Search for the cell housing the specified text and yield its (x, y) center coordinate. 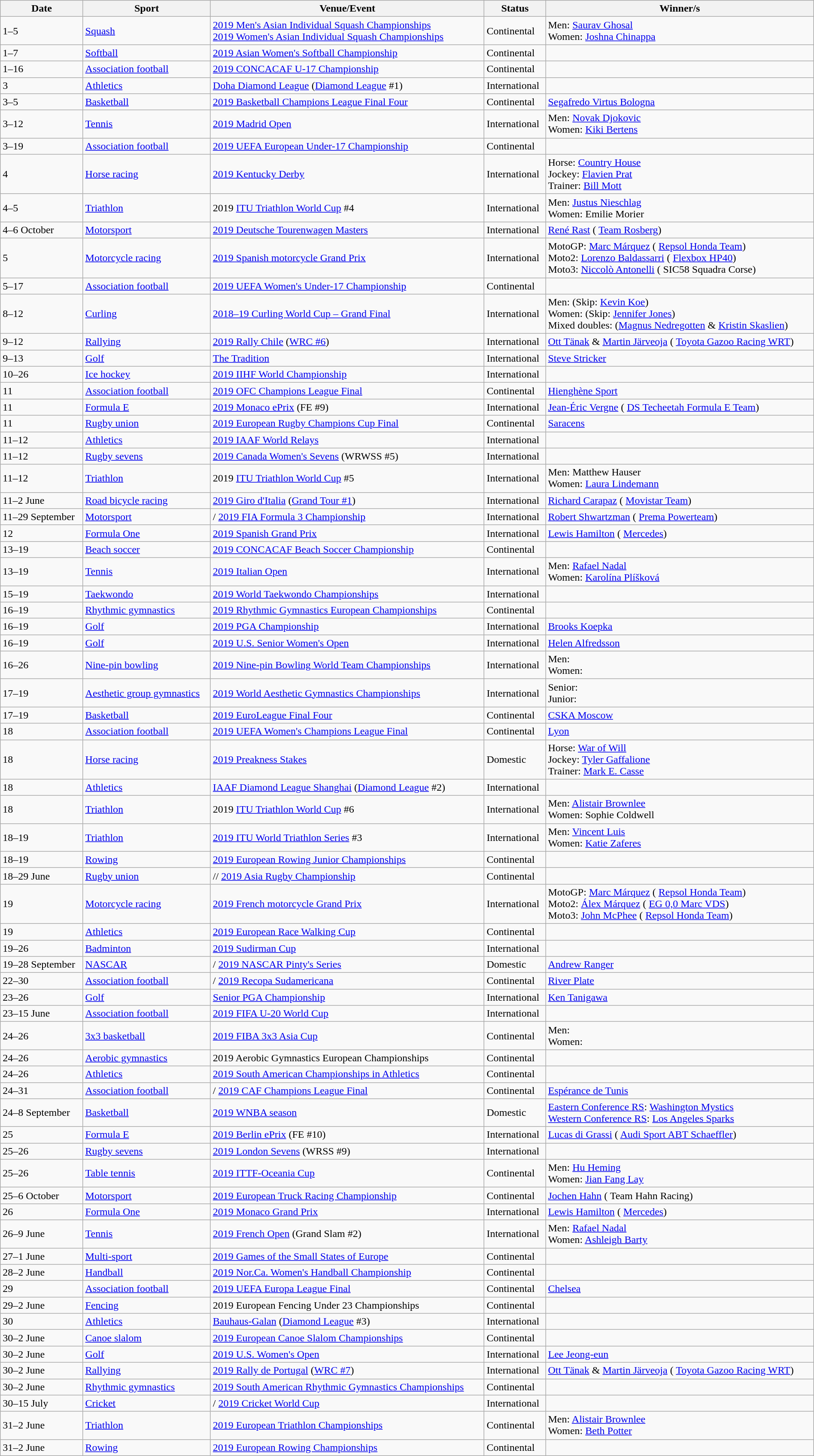
Beach soccer (147, 549)
2019 World Taekwondo Championships (347, 594)
/ 2019 NASCAR Pinty's Series (347, 965)
2019 Rhythmic Gymnastics European Championships (347, 610)
2019 UEFA Women's Under-17 Championship (347, 286)
2019 Canada Women's Sevens (WRWSS #5) (347, 456)
2019 U.S. Senior Women's Open (347, 643)
Men: Saurav GhosalWomen: Joshna Chinappa (680, 31)
27–1 June (42, 1256)
MotoGP: Marc Márquez ( Repsol Honda Team)Moto2: Álex Márquez ( EG 0,0 Marc VDS)Moto3: John McPhee ( Repsol Honda Team) (680, 904)
/ 2019 FIA Formula 3 Championship (347, 517)
NASCAR (147, 965)
Men: Alistair BrownleeWomen: Beth Potter (680, 1425)
Horse: Country HouseJockey: Flavien PratTrainer: Bill Mott (680, 174)
Richard Carapaz ( Movistar Team) (680, 500)
Squash (147, 31)
2019 ITU World Triathlon Series #3 (347, 838)
16–26 (42, 665)
2019 CONCACAF Beach Soccer Championship (347, 549)
Cricket (147, 1403)
2019 UEFA European Under-17 Championship (347, 146)
Road bicycle racing (147, 500)
19–28 September (42, 965)
Multi-sport (147, 1256)
Men: Vincent LuisWomen: Katie Zaferes (680, 838)
2019 U.S. Women's Open (347, 1354)
Andrew Ranger (680, 965)
Saracens (680, 423)
26 (42, 1212)
Lucas di Grassi ( Audi Sport ABT Schaeffler) (680, 1135)
2019 Monaco Grand Prix (347, 1212)
2019 South American Rhythmic Gymnastics Championships (347, 1387)
Ken Tanigawa (680, 997)
2018–19 Curling World Cup – Grand Final (347, 314)
Softball (147, 53)
CSKA Moscow (680, 715)
Taekwondo (147, 594)
Winner/s (680, 9)
2019 UEFA Europa League Final (347, 1289)
Men: Hu HemingWomen: Jian Fang Lay (680, 1173)
2019 EuroLeague Final Four (347, 715)
25 (42, 1135)
Handball (147, 1273)
2019 South American Championships in Athletics (347, 1074)
2019 Madrid Open (347, 124)
Jochen Hahn ( Team Hahn Racing) (680, 1195)
15–19 (42, 594)
Canoe slalom (147, 1338)
Jean-Éric Vergne ( DS Techeetah Formula E Team) (680, 407)
2019 Nor.Ca. Women's Handball Championship (347, 1273)
2019 Italian Open (347, 571)
Fencing (147, 1305)
2019 FIBA 3x3 Asia Cup (347, 1036)
// 2019 Asia Rugby Championship (347, 876)
2019 ITU Triathlon World Cup #5 (347, 478)
René Rast ( Team Rosberg) (680, 230)
IAAF Diamond League Shanghai (Diamond League #2) (347, 787)
3x3 basketball (147, 1036)
2019 Deutsche Tourenwagen Masters (347, 230)
Horse: War of WillJockey: Tyler GaffalioneTrainer: Mark E. Casse (680, 759)
2019 European Rowing Junior Championships (347, 859)
3–19 (42, 146)
2019 Spanish Grand Prix (347, 533)
Eastern Conference RS: Washington MysticsWestern Conference RS: Los Angeles Sparks (680, 1112)
24–31 (42, 1090)
2019 European Canoe Slalom Championships (347, 1338)
2019 FIFA U-20 World Cup (347, 1014)
2019 London Sevens (WRSS #9) (347, 1151)
Men: Rafael NadalWomen: Karolína Plíšková (680, 571)
Helen Alfredsson (680, 643)
4 (42, 174)
/ 2019 Recopa Sudamericana (347, 981)
2019 CONCACAF U-17 Championship (347, 69)
3–5 (42, 102)
Brooks Koepka (680, 627)
2019 Games of the Small States of Europe (347, 1256)
25–6 October (42, 1195)
11–2 June (42, 500)
2019 Nine-pin Bowling World Team Championships (347, 665)
Senior PGA Championship (347, 997)
24–8 September (42, 1112)
1–7 (42, 53)
Date (42, 9)
Bauhaus-Galan (Diamond League #3) (347, 1322)
2019 Rally de Portugal (WRC #7) (347, 1371)
23–26 (42, 997)
5–17 (42, 286)
9–13 (42, 358)
Hienghène Sport (680, 391)
2019 World Aesthetic Gymnastics Championships (347, 693)
Men: Novak DjokovicWomen: Kiki Bertens (680, 124)
26–9 June (42, 1234)
2019 OFC Champions League Final (347, 391)
Steve Stricker (680, 358)
Men: (Skip: Kevin Koe)Women: (Skip: Jennifer Jones)Mixed doubles: (Magnus Nedregotten & Kristin Skaslien) (680, 314)
The Tradition (347, 358)
29 (42, 1289)
Aerobic gymnastics (147, 1058)
Lyon (680, 731)
Men: Justus NieschlagWomen: Emilie Morier (680, 208)
2019 ITU Triathlon World Cup #4 (347, 208)
4–5 (42, 208)
1–5 (42, 31)
10–26 (42, 375)
Lee Jeong-eun (680, 1354)
Badminton (147, 948)
2019 PGA Championship (347, 627)
22–30 (42, 981)
2019 Spanish motorcycle Grand Prix (347, 258)
3 (42, 85)
/ 2019 CAF Champions League Final (347, 1090)
2019 Basketball Champions League Final Four (347, 102)
Men: Rafael NadalWomen: Ashleigh Barty (680, 1234)
2019 Berlin ePrix (FE #10) (347, 1135)
2019 IIHF World Championship (347, 375)
2019 European Race Walking Cup (347, 932)
2019 European Fencing Under 23 Championships (347, 1305)
2019 Asian Women's Softball Championship (347, 53)
2019 Preakness Stakes (347, 759)
1–16 (42, 69)
3–12 (42, 124)
Aesthetic group gymnastics (147, 693)
Espérance de Tunis (680, 1090)
2019 WNBA season (347, 1112)
2019 ITTF-Oceania Cup (347, 1173)
Sport (147, 9)
2019 Monaco ePrix (FE #9) (347, 407)
2019 French motorcycle Grand Prix (347, 904)
23–15 June (42, 1014)
9–12 (42, 342)
2019 European Rowing Championships (347, 1447)
Doha Diamond League (Diamond League #1) (347, 85)
2019 IAAF World Relays (347, 440)
12 (42, 533)
2019 Men's Asian Individual Squash Championships 2019 Women's Asian Individual Squash Championships (347, 31)
Venue/Event (347, 9)
Chelsea (680, 1289)
8–12 (42, 314)
Curling (147, 314)
2019 French Open (Grand Slam #2) (347, 1234)
/ 2019 Cricket World Cup (347, 1403)
29–2 June (42, 1305)
2019 Rally Chile (WRC #6) (347, 342)
Robert Shwartzman ( Prema Powerteam) (680, 517)
2019 European Rugby Champions Cup Final (347, 423)
River Plate (680, 981)
2019 Sudirman Cup (347, 948)
2019 Kentucky Derby (347, 174)
Ice hockey (147, 375)
5 (42, 258)
30–15 July (42, 1403)
Men: Matthew HauserWomen: Laura Lindemann (680, 478)
Status (515, 9)
2019 UEFA Women's Champions League Final (347, 731)
Senior: Junior: (680, 693)
28–2 June (42, 1273)
4–6 October (42, 230)
Men: Alistair BrownleeWomen: Sophie Coldwell (680, 809)
Table tennis (147, 1173)
11–29 September (42, 517)
Nine-pin bowling (147, 665)
2019 European Triathlon Championships (347, 1425)
2019 Giro d'Italia (Grand Tour #1) (347, 500)
18–29 June (42, 876)
30 (42, 1322)
2019 Aerobic Gymnastics European Championships (347, 1058)
2019 ITU Triathlon World Cup #6 (347, 809)
Segafredo Virtus Bologna (680, 102)
2019 European Truck Racing Championship (347, 1195)
19–26 (42, 948)
MotoGP: Marc Márquez ( Repsol Honda Team)Moto2: Lorenzo Baldassarri ( Flexbox HP40)Moto3: Niccolò Antonelli ( SIC58 Squadra Corse) (680, 258)
